Determine the (x, y) coordinate at the center of the cell enclosing the given text.  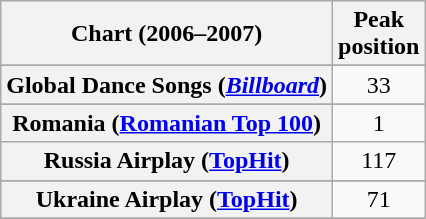
71 (379, 199)
Ukraine Airplay (TopHit) (167, 199)
Russia Airplay (TopHit) (167, 161)
Chart (2006–2007) (167, 34)
Peakposition (379, 34)
Global Dance Songs (Billboard) (167, 85)
1 (379, 123)
33 (379, 85)
117 (379, 161)
Romania (Romanian Top 100) (167, 123)
